From the cell containing the given text, extract its center point as [X, Y] coordinate. 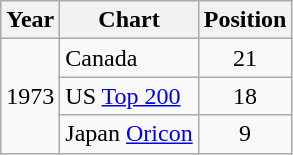
9 [245, 134]
Japan Oricon [129, 134]
Year [30, 20]
Canada [129, 58]
1973 [30, 96]
Position [245, 20]
18 [245, 96]
US Top 200 [129, 96]
Chart [129, 20]
21 [245, 58]
